Find where the given text appears and provide that cell's center as (x, y) coordinate. 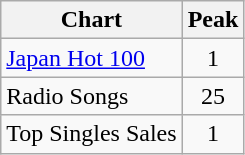
Chart (92, 20)
Top Singles Sales (92, 134)
Japan Hot 100 (92, 58)
Radio Songs (92, 96)
25 (213, 96)
Peak (213, 20)
